Scan for the cell matching the given text and deliver its [X, Y] coordinate at center. 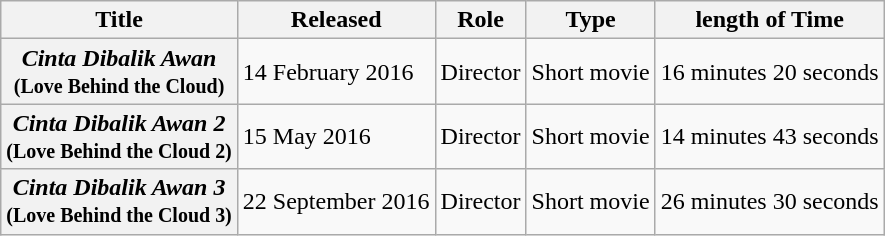
14 minutes 43 seconds [770, 136]
26 minutes 30 seconds [770, 202]
length of Time [770, 20]
Cinta Dibalik Awan 3(Love Behind the Cloud 3) [120, 202]
Cinta Dibalik Awan(Love Behind the Cloud) [120, 72]
16 minutes 20 seconds [770, 72]
15 May 2016 [336, 136]
Released [336, 20]
22 September 2016 [336, 202]
Title [120, 20]
Cinta Dibalik Awan 2(Love Behind the Cloud 2) [120, 136]
Type [590, 20]
14 February 2016 [336, 72]
Role [480, 20]
